Scan for the cell matching the given text and deliver its (x, y) coordinate at center. 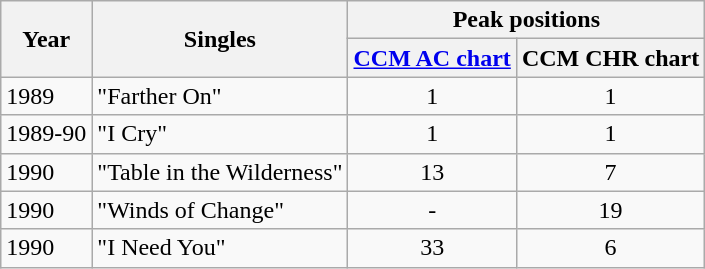
"Farther On" (220, 96)
"Table in the Wilderness" (220, 172)
CCM CHR chart (610, 58)
6 (610, 248)
"I Need You" (220, 248)
33 (432, 248)
13 (432, 172)
Peak positions (526, 20)
19 (610, 210)
Year (46, 39)
"I Cry" (220, 134)
7 (610, 172)
- (432, 210)
1989-90 (46, 134)
Singles (220, 39)
"Winds of Change" (220, 210)
CCM AC chart (432, 58)
1989 (46, 96)
